Detect which cell encompasses the target text, then output its [x, y] center coordinate. 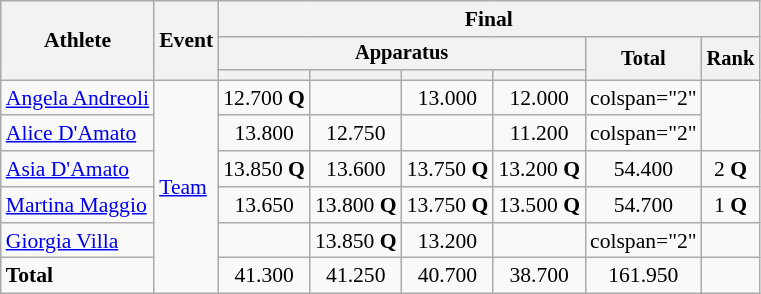
13.200 Q [539, 169]
161.950 [644, 276]
Rank [731, 58]
Giorgia Villa [78, 241]
13.600 [356, 169]
13.500 Q [539, 205]
Apparatus [402, 54]
12.750 [356, 134]
12.000 [539, 98]
13.800 [264, 134]
41.300 [264, 276]
Martina Maggio [78, 205]
13.200 [448, 241]
Asia D'Amato [78, 169]
Event [186, 40]
54.400 [644, 169]
Final [488, 19]
13.000 [448, 98]
13.800 Q [356, 205]
1 Q [731, 205]
2 Q [731, 169]
Team [186, 187]
13.650 [264, 205]
54.700 [644, 205]
Angela Andreoli [78, 98]
41.250 [356, 276]
12.700 Q [264, 98]
38.700 [539, 276]
Alice D'Amato [78, 134]
11.200 [539, 134]
40.700 [448, 276]
Athlete [78, 40]
